Extract the [X, Y] coordinate from the center of the cell holding the provided text.  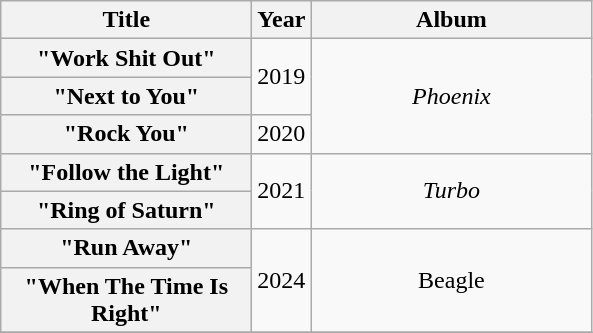
Title [126, 20]
2020 [282, 134]
Phoenix [452, 96]
"Follow the Light" [126, 172]
2021 [282, 191]
2019 [282, 77]
"Next to You" [126, 96]
Album [452, 20]
"Rock You" [126, 134]
"When The Time Is Right" [126, 300]
"Work Shit Out" [126, 58]
"Ring of Saturn" [126, 210]
Beagle [452, 280]
"Run Away" [126, 248]
Year [282, 20]
2024 [282, 280]
Turbo [452, 191]
